Determine the (x, y) coordinate at the center of the cell enclosing the given text.  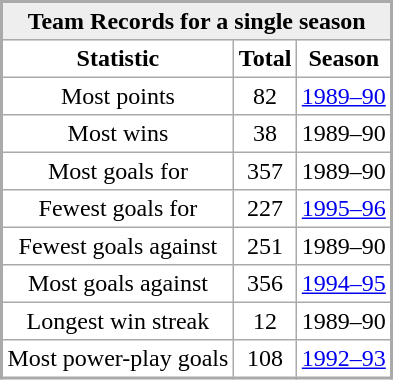
Total (266, 59)
82 (266, 96)
Most goals for (118, 171)
Fewest goals against (118, 246)
Most points (118, 96)
Fewest goals for (118, 209)
1992–93 (344, 359)
Longest win streak (118, 321)
Statistic (118, 59)
38 (266, 134)
1995–96 (344, 209)
227 (266, 209)
Most wins (118, 134)
357 (266, 171)
251 (266, 246)
12 (266, 321)
1994–95 (344, 284)
356 (266, 284)
108 (266, 359)
Most goals against (118, 284)
Most power-play goals (118, 359)
Season (344, 59)
Team Records for a single season (197, 21)
